Locate the cell with the specified text and output its (X, Y) center coordinate. 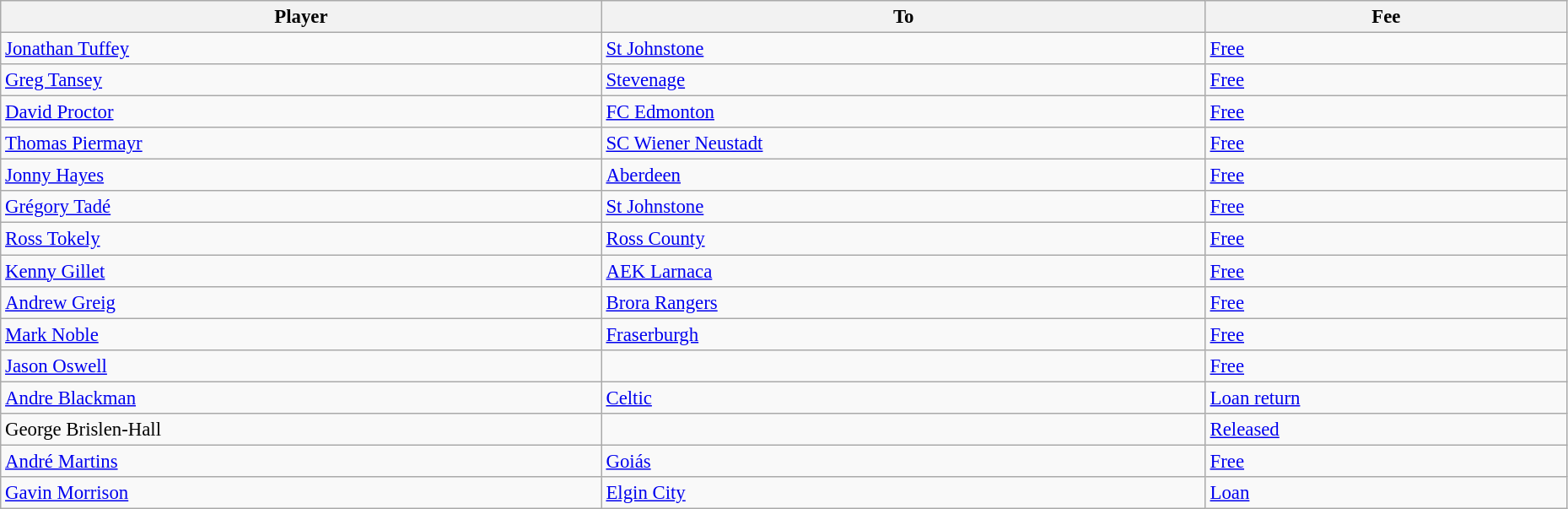
Loan return (1386, 398)
Brora Rangers (903, 302)
Grégory Tadé (301, 207)
Jason Oswell (301, 366)
SC Wiener Neustadt (903, 143)
Fraserburgh (903, 334)
Released (1386, 430)
To (903, 17)
Greg Tansey (301, 80)
Aberdeen (903, 176)
George Brislen-Hall (301, 430)
Kenny Gillet (301, 271)
Elgin City (903, 493)
Andrew Greig (301, 302)
Mark Noble (301, 334)
Stevenage (903, 80)
Celtic (903, 398)
AEK Larnaca (903, 271)
David Proctor (301, 112)
FC Edmonton (903, 112)
Fee (1386, 17)
Goiás (903, 461)
Player (301, 17)
André Martins (301, 461)
Jonathan Tuffey (301, 49)
Ross Tokely (301, 239)
Thomas Piermayr (301, 143)
Jonny Hayes (301, 176)
Gavin Morrison (301, 493)
Loan (1386, 493)
Andre Blackman (301, 398)
Ross County (903, 239)
